Output the [x, y] coordinate of the center of the cell containing the given text.  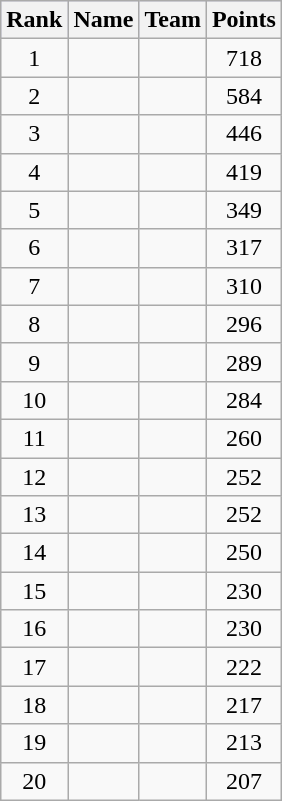
222 [244, 667]
1 [34, 58]
20 [34, 781]
260 [244, 438]
11 [34, 438]
Points [244, 20]
213 [244, 743]
446 [244, 134]
284 [244, 400]
207 [244, 781]
15 [34, 591]
5 [34, 210]
14 [34, 553]
584 [244, 96]
6 [34, 248]
Team [173, 20]
18 [34, 705]
317 [244, 248]
12 [34, 477]
3 [34, 134]
349 [244, 210]
7 [34, 286]
250 [244, 553]
4 [34, 172]
419 [244, 172]
16 [34, 629]
13 [34, 515]
2 [34, 96]
Name [104, 20]
Rank [34, 20]
19 [34, 743]
718 [244, 58]
310 [244, 286]
17 [34, 667]
217 [244, 705]
8 [34, 324]
289 [244, 362]
10 [34, 400]
296 [244, 324]
9 [34, 362]
